Provide the [X, Y] coordinate of the cell's center where the given text is located.  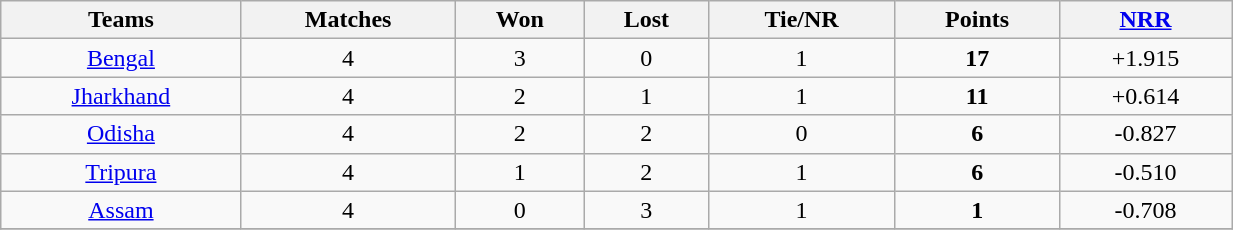
17 [977, 58]
Matches [348, 20]
Jharkhand [121, 96]
Won [520, 20]
-0.510 [1145, 172]
11 [977, 96]
Assam [121, 210]
-0.827 [1145, 134]
-0.708 [1145, 210]
Teams [121, 20]
Points [977, 20]
+1.915 [1145, 58]
+0.614 [1145, 96]
NRR [1145, 20]
Bengal [121, 58]
Tripura [121, 172]
Tie/NR [802, 20]
Odisha [121, 134]
Lost [647, 20]
